Return the (X, Y) coordinate for the center point of the cell that contains the specified text.  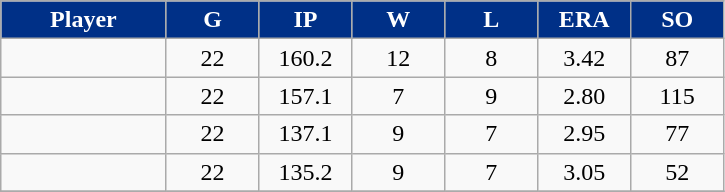
IP (306, 20)
3.05 (584, 172)
W (398, 20)
ERA (584, 20)
2.95 (584, 134)
87 (678, 58)
160.2 (306, 58)
2.80 (584, 96)
G (212, 20)
3.42 (584, 58)
12 (398, 58)
137.1 (306, 134)
L (492, 20)
157.1 (306, 96)
115 (678, 96)
SO (678, 20)
Player (84, 20)
135.2 (306, 172)
8 (492, 58)
52 (678, 172)
77 (678, 134)
